Extract the [X, Y] coordinate from the center of the cell holding the provided text.  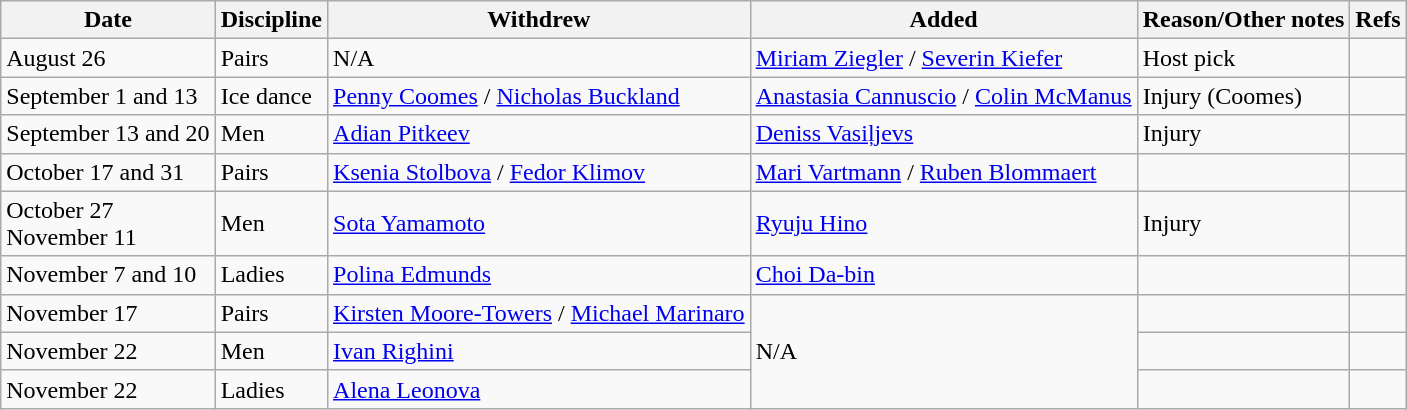
Mari Vartmann / Ruben Blommaert [944, 172]
Injury (Coomes) [1244, 96]
Anastasia Cannuscio / Colin McManus [944, 96]
Choi Da-bin [944, 275]
Alena Leonova [540, 389]
October 27 November 11 [108, 224]
Reason/Other notes [1244, 20]
September 1 and 13 [108, 96]
October 17 and 31 [108, 172]
Ksenia Stolbova / Fedor Klimov [540, 172]
Ryuju Hino [944, 224]
Refs [1378, 20]
Date [108, 20]
November 17 [108, 313]
Ice dance [271, 96]
Discipline [271, 20]
Penny Coomes / Nicholas Buckland [540, 96]
Withdrew [540, 20]
Polina Edmunds [540, 275]
Host pick [1244, 58]
Kirsten Moore-Towers / Michael Marinaro [540, 313]
Ivan Righini [540, 351]
November 7 and 10 [108, 275]
September 13 and 20 [108, 134]
Sota Yamamoto [540, 224]
August 26 [108, 58]
Deniss Vasiļjevs [944, 134]
Adian Pitkeev [540, 134]
Added [944, 20]
Miriam Ziegler / Severin Kiefer [944, 58]
